For the text-containing cell, return its midpoint in [X, Y] coordinate format. 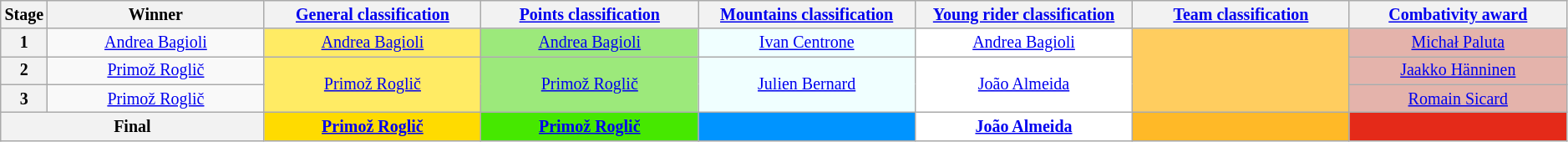
Jaakko Hänninen [1458, 70]
Romain Sicard [1458, 99]
Team classification [1241, 15]
Combativity award [1458, 15]
Stage [24, 15]
Ivan Centrone [807, 43]
Young rider classification [1024, 15]
1 [24, 43]
Mountains classification [807, 15]
Final [132, 127]
3 [24, 99]
2 [24, 70]
Julien Bernard [807, 85]
Points classification [590, 15]
General classification [373, 15]
Winner [155, 15]
Michał Paluta [1458, 43]
